Return [x, y] of the center of cell containing provided text 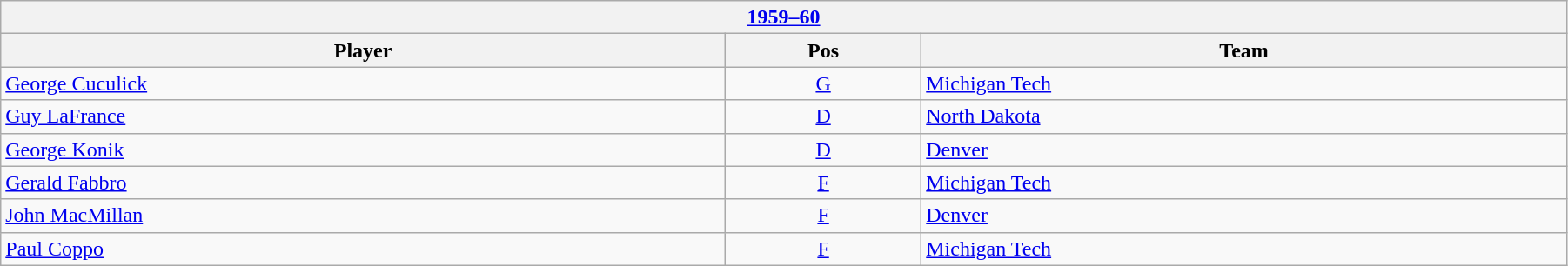
Pos [823, 50]
G [823, 83]
George Konik [364, 150]
Paul Coppo [364, 249]
Guy LaFrance [364, 116]
John MacMillan [364, 216]
Gerald Fabbro [364, 183]
George Cuculick [364, 83]
1959–60 [784, 17]
North Dakota [1244, 116]
Player [364, 50]
Team [1244, 50]
